Scan for the cell matching the given text and deliver its [X, Y] coordinate at center. 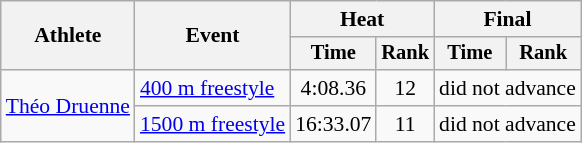
Athlete [68, 36]
Event [212, 36]
12 [405, 88]
4:08.36 [333, 88]
11 [405, 124]
16:33.07 [333, 124]
Final [508, 19]
1500 m freestyle [212, 124]
400 m freestyle [212, 88]
Théo Druenne [68, 106]
Heat [362, 19]
